Determine the (x, y) coordinate at the center of the cell enclosing the given text.  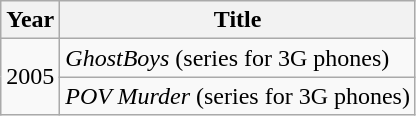
2005 (30, 77)
Year (30, 20)
Title (238, 20)
GhostBoys (series for 3G phones) (238, 58)
POV Murder (series for 3G phones) (238, 96)
